Locate the cell with the specified text and output its [X, Y] center coordinate. 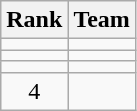
Rank [34, 20]
4 [34, 91]
Team [102, 20]
